Identify which cell holds the provided text, then report its (X, Y) central coordinate. 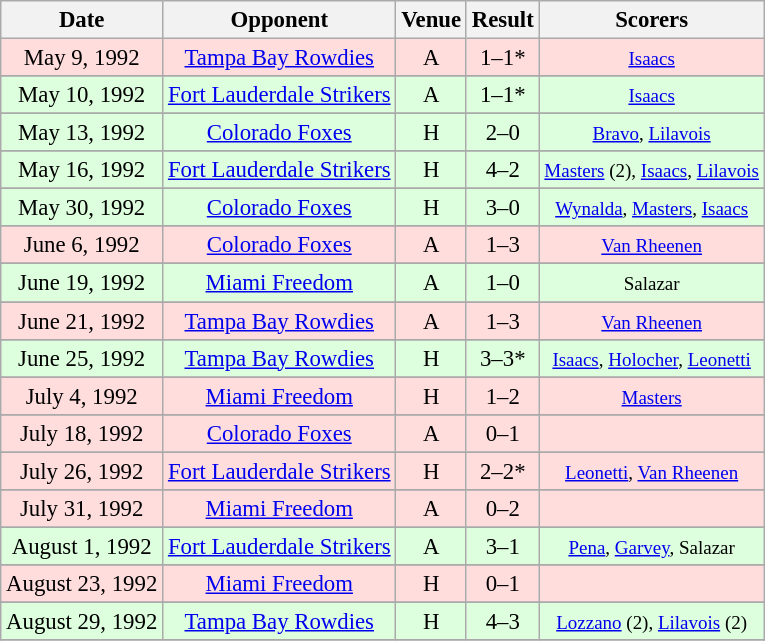
May 16, 1992 (82, 170)
4–3 (502, 621)
1–2 (502, 396)
Wynalda, Masters, Isaacs (652, 208)
June 19, 1992 (82, 283)
Leonetti, Van Rheenen (652, 471)
June 25, 1992 (82, 358)
3–3* (502, 358)
July 4, 1992 (82, 396)
August 23, 1992 (82, 584)
July 26, 1992 (82, 471)
Lozzano (2), Lilavois (2) (652, 621)
2–0 (502, 133)
May 30, 1992 (82, 208)
Masters (2), Isaacs, Lilavois (652, 170)
July 18, 1992 (82, 433)
June 21, 1992 (82, 321)
Date (82, 20)
0–2 (502, 509)
May 10, 1992 (82, 95)
2–2* (502, 471)
May 13, 1992 (82, 133)
Isaacs, Holocher, Leonetti (652, 358)
Scorers (652, 20)
Venue (432, 20)
July 31, 1992 (82, 509)
August 29, 1992 (82, 621)
Opponent (280, 20)
Pena, Garvey, Salazar (652, 546)
Result (502, 20)
3–0 (502, 208)
Masters (652, 396)
4–2 (502, 170)
1–0 (502, 283)
August 1, 1992 (82, 546)
June 6, 1992 (82, 245)
Bravo, Lilavois (652, 133)
3–1 (502, 546)
May 9, 1992 (82, 58)
Salazar (652, 283)
